Identify which cell holds the provided text, then report its (X, Y) central coordinate. 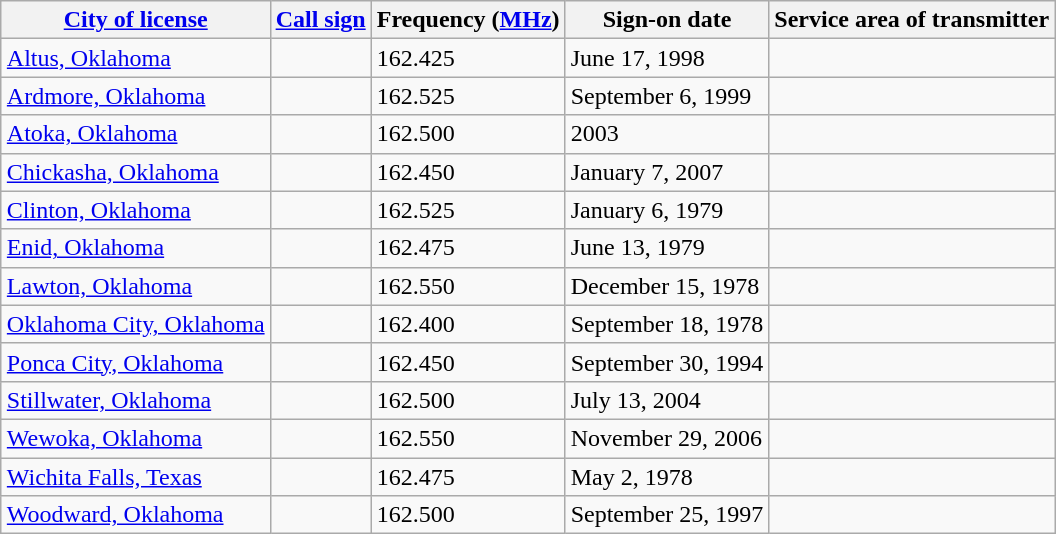
Chickasha, Oklahoma (136, 172)
Call sign (320, 20)
December 15, 1978 (667, 286)
Clinton, Oklahoma (136, 210)
Altus, Oklahoma (136, 58)
Service area of transmitter (912, 20)
Enid, Oklahoma (136, 248)
Wichita Falls, Texas (136, 477)
September 30, 1994 (667, 362)
July 13, 2004 (667, 400)
Frequency (MHz) (468, 20)
September 18, 1978 (667, 324)
Wewoka, Oklahoma (136, 438)
Woodward, Oklahoma (136, 515)
City of license (136, 20)
May 2, 1978 (667, 477)
Sign-on date (667, 20)
September 25, 1997 (667, 515)
2003 (667, 134)
June 17, 1998 (667, 58)
162.425 (468, 58)
June 13, 1979 (667, 248)
November 29, 2006 (667, 438)
January 6, 1979 (667, 210)
Stillwater, Oklahoma (136, 400)
January 7, 2007 (667, 172)
Ponca City, Oklahoma (136, 362)
Oklahoma City, Oklahoma (136, 324)
Ardmore, Oklahoma (136, 96)
September 6, 1999 (667, 96)
162.400 (468, 324)
Atoka, Oklahoma (136, 134)
Lawton, Oklahoma (136, 286)
